Return (X, Y) of the center of cell containing provided text 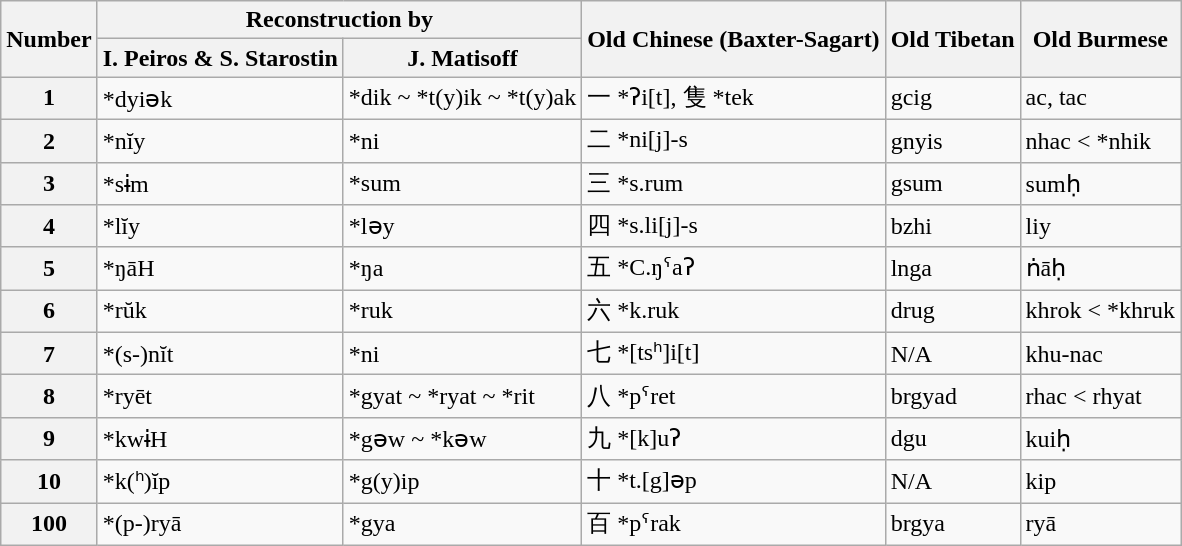
9 (49, 438)
liy (1100, 226)
Number (49, 39)
*nĭy (220, 140)
*ruk (462, 312)
Old Chinese (Baxter-Sagart) (734, 39)
nhac < *nhik (1100, 140)
brgyad (952, 396)
lnga (952, 268)
J. Matisoff (462, 58)
dgu (952, 438)
Old Burmese (1100, 39)
六 *k.ruk (734, 312)
九 *[k]uʔ (734, 438)
一 *ʔi[t], 隻 *tek (734, 98)
*ŋa (462, 268)
ṅāḥ (1100, 268)
*rŭk (220, 312)
*k(ʰ)ĭp (220, 482)
百 *pˤrak (734, 524)
sumḥ (1100, 184)
gsum (952, 184)
ryā (1100, 524)
khu-nac (1100, 354)
drug (952, 312)
*sum (462, 184)
二 *ni[j]-s (734, 140)
*kwɨH (220, 438)
5 (49, 268)
gnyis (952, 140)
3 (49, 184)
*ryēt (220, 396)
*g(y)ip (462, 482)
四 *s.li[j]-s (734, 226)
I. Peiros & S. Starostin (220, 58)
*gyat ~ *ryat ~ *rit (462, 396)
*dyiǝk (220, 98)
七 *[tsʰ]i[t] (734, 354)
*lǝy (462, 226)
Reconstruction by (340, 20)
4 (49, 226)
kip (1100, 482)
khrok < *khruk (1100, 312)
*gǝw ~ *kǝw (462, 438)
*(p-)ryā (220, 524)
brgya (952, 524)
*lĭy (220, 226)
100 (49, 524)
rhac < rhyat (1100, 396)
三 *s.rum (734, 184)
*dik ~ *t(y)ik ~ *t(y)ak (462, 98)
8 (49, 396)
gcig (952, 98)
*sɨm (220, 184)
*gya (462, 524)
八 *pˤret (734, 396)
Old Tibetan (952, 39)
kuiḥ (1100, 438)
10 (49, 482)
ac, tac (1100, 98)
2 (49, 140)
7 (49, 354)
*ŋāH (220, 268)
十 *t.[g]әp (734, 482)
*(s-)nĭt (220, 354)
五 *C.ŋˤaʔ (734, 268)
1 (49, 98)
bzhi (952, 226)
6 (49, 312)
